Extract the [X, Y] coordinate from the center of the cell holding the provided text.  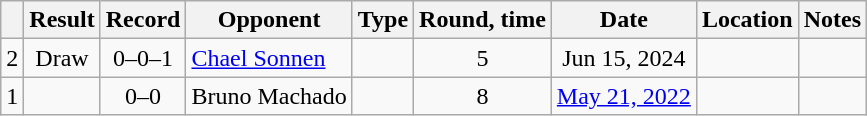
Notes [832, 20]
Result [62, 20]
Round, time [483, 20]
Bruno Machado [269, 96]
Date [624, 20]
0–0 [143, 96]
Jun 15, 2024 [624, 58]
Location [747, 20]
May 21, 2022 [624, 96]
0–0–1 [143, 58]
Record [143, 20]
8 [483, 96]
Opponent [269, 20]
Type [382, 20]
Draw [62, 58]
5 [483, 58]
Chael Sonnen [269, 58]
2 [12, 58]
1 [12, 96]
